Scan for the cell matching the given text and deliver its [X, Y] coordinate at center. 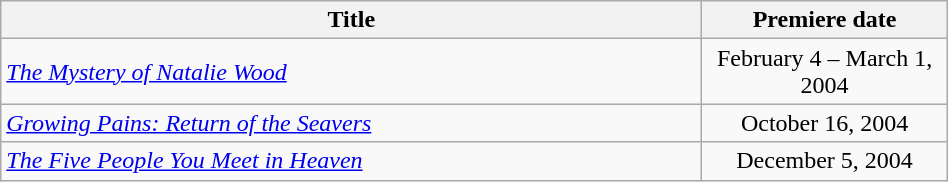
February 4 – March 1, 2004 [824, 72]
October 16, 2004 [824, 123]
The Mystery of Natalie Wood [352, 72]
Premiere date [824, 20]
The Five People You Meet in Heaven [352, 161]
Title [352, 20]
Growing Pains: Return of the Seavers [352, 123]
December 5, 2004 [824, 161]
